Return [x, y] of the center of cell containing provided text 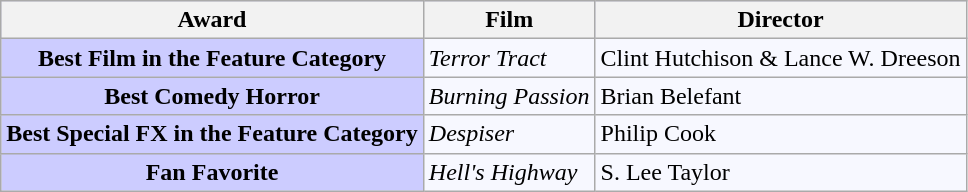
Burning Passion [509, 96]
Clint Hutchison & Lance W. Dreeson [780, 58]
Best Comedy Horror [212, 96]
Terror Tract [509, 58]
Film [509, 20]
Award [212, 20]
Best Special FX in the Feature Category [212, 134]
Best Film in the Feature Category [212, 58]
Director [780, 20]
Hell's Highway [509, 172]
S. Lee Taylor [780, 172]
Philip Cook [780, 134]
Despiser [509, 134]
Brian Belefant [780, 96]
Fan Favorite [212, 172]
